Find where the given text appears and provide that cell's center as (x, y) coordinate. 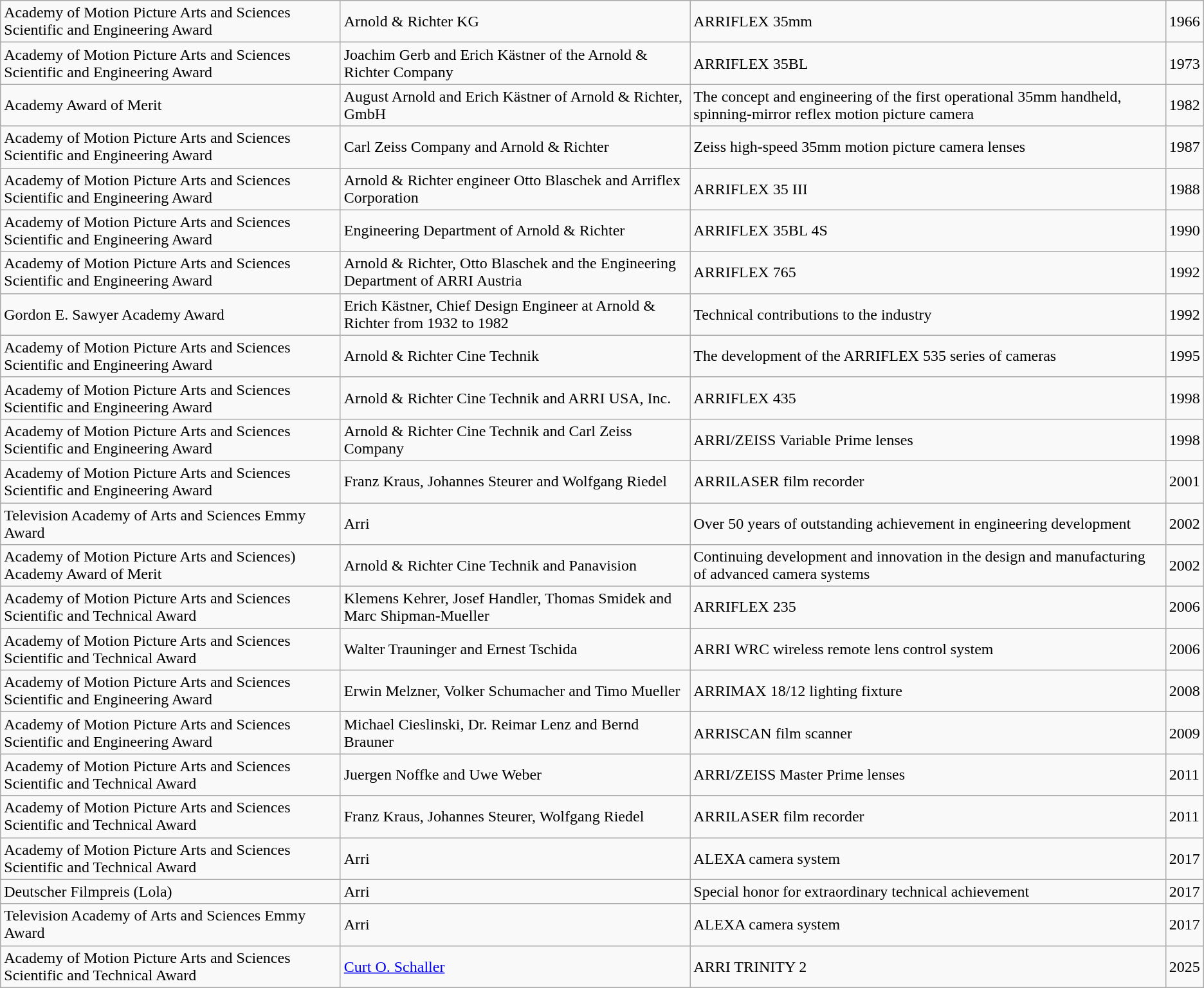
Deutscher Filmpreis (Lola) (170, 892)
The concept and engineering of the first operational 35mm handheld, spinning-mirror reflex motion picture camera (927, 105)
1982 (1185, 105)
ARRI TRINITY 2 (927, 966)
ARRIMAX 18/12 lighting fixture (927, 691)
Curt O. Schaller (515, 966)
Michael Cieslinski, Dr. Reimar Lenz and Bernd Brauner (515, 733)
1973 (1185, 63)
The development of the ARRIFLEX 535 series of cameras (927, 356)
ARRIFLEX 35mm (927, 22)
Arnold & Richter Cine Technik (515, 356)
ARRIFLEX 35 III (927, 189)
Over 50 years of outstanding achievement in engineering development (927, 524)
Erich Kästner, Chief Design Engineer at Arnold & Richter from 1932 to 1982 (515, 314)
Academy of Motion Picture Arts and Sciences) Academy Award of Merit (170, 566)
Continuing development and innovation in the design and manufacturing of advanced camera systems (927, 566)
Franz Kraus, Johannes Steurer and Wolfgang Riedel (515, 481)
2008 (1185, 691)
ARRI WRC wireless remote lens control system (927, 650)
Arnold & Richter, Otto Blaschek and the Engineering Department of ARRI Austria (515, 273)
1988 (1185, 189)
Walter Trauninger and Ernest Tschida (515, 650)
Gordon E. Sawyer Academy Award (170, 314)
August Arnold and Erich Kästner of Arnold & Richter, GmbH (515, 105)
Arnold & Richter engineer Otto Blaschek and Arriflex Corporation (515, 189)
Juergen Noffke and Uwe Weber (515, 774)
Joachim Gerb and Erich Kästner of the Arnold & Richter Company (515, 63)
Arnold & Richter Cine Technik and Panavision (515, 566)
Erwin Melzner, Volker Schumacher and Timo Mueller (515, 691)
1990 (1185, 230)
Zeiss high-speed 35mm motion picture camera lenses (927, 147)
ARRIFLEX 235 (927, 607)
Academy Award of Merit (170, 105)
2001 (1185, 481)
Special honor for extraordinary technical achievement (927, 892)
ARRIFLEX 435 (927, 398)
ARRIFLEX 35BL 4S (927, 230)
Engineering Department of Arnold & Richter (515, 230)
1987 (1185, 147)
ARRI/ZEISS Variable Prime lenses (927, 440)
2025 (1185, 966)
Carl Zeiss Company and Arnold & Richter (515, 147)
2009 (1185, 733)
1966 (1185, 22)
ARRISCAN film scanner (927, 733)
1995 (1185, 356)
ARRIFLEX 35BL (927, 63)
Technical contributions to the industry (927, 314)
Franz Kraus, Johannes Steurer, Wolfgang Riedel (515, 817)
ARRIFLEX 765 (927, 273)
Arnold & Richter KG (515, 22)
Klemens Kehrer, Josef Handler, Thomas Smidek and Marc Shipman-Mueller (515, 607)
ARRI/ZEISS Master Prime lenses (927, 774)
Arnold & Richter Cine Technik and Carl Zeiss Company (515, 440)
Arnold & Richter Cine Technik and ARRI USA, Inc. (515, 398)
